Identify which cell holds the provided text, then report its (X, Y) central coordinate. 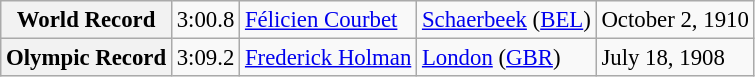
World Record (86, 20)
Félicien Courbet (328, 20)
Schaerbeek (BEL) (507, 20)
Olympic Record (86, 58)
3:09.2 (205, 58)
October 2, 1910 (675, 20)
3:00.8 (205, 20)
London (GBR) (507, 58)
Frederick Holman (328, 58)
July 18, 1908 (675, 58)
